Return (X, Y) of the center of cell containing provided text 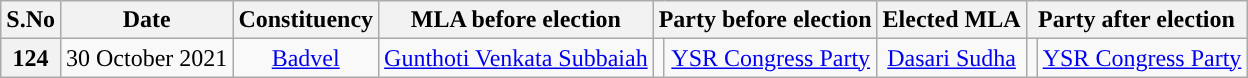
30 October 2021 (146, 58)
Badvel (306, 58)
S.No (31, 20)
Elected MLA (952, 20)
Party after election (1136, 20)
124 (31, 58)
Date (146, 20)
Dasari Sudha (952, 58)
MLA before election (516, 20)
Gunthoti Venkata Subbaiah (516, 58)
Constituency (306, 20)
Party before election (765, 20)
